Extract the (X, Y) coordinate from the center of the cell holding the provided text.  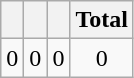
Total (102, 20)
